Provide the [x, y] coordinate of the cell's center where the given text is located.  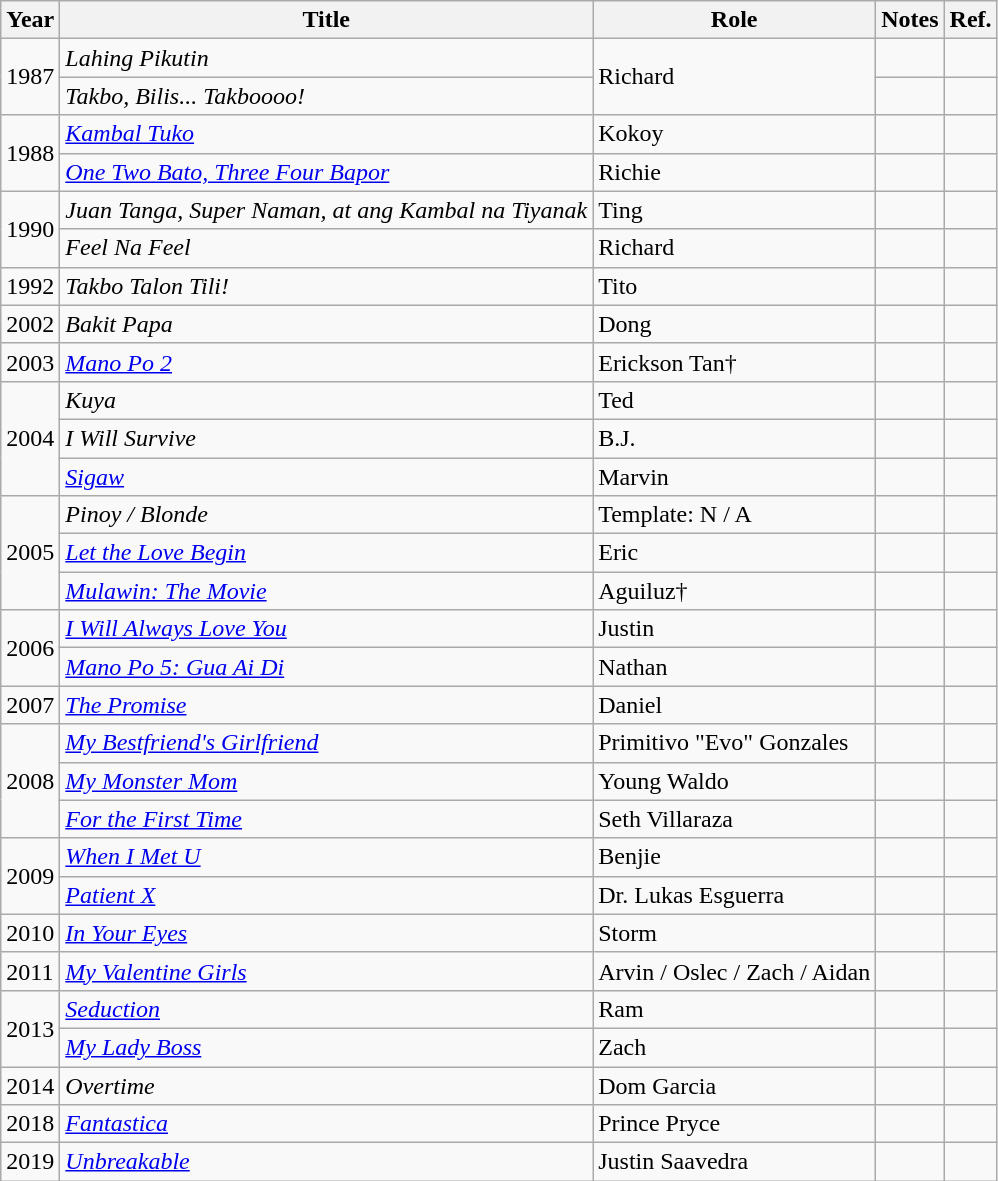
Mano Po 5: Gua Ai Di [326, 667]
2007 [30, 705]
1990 [30, 229]
I Will Survive [326, 438]
1992 [30, 286]
My Bestfriend's Girlfriend [326, 743]
1987 [30, 77]
2002 [30, 324]
Year [30, 20]
Benjie [734, 857]
Kambal Tuko [326, 134]
Patient X [326, 895]
Seth Villaraza [734, 819]
Seduction [326, 1009]
Tito [734, 286]
Justin Saavedra [734, 1162]
Fantastica [326, 1124]
Marvin [734, 477]
Ram [734, 1009]
I Will Always Love You [326, 629]
2008 [30, 781]
Let the Love Begin [326, 553]
Dong [734, 324]
When I Met U [326, 857]
One Two Bato, Three Four Bapor [326, 172]
2019 [30, 1162]
Mano Po 2 [326, 362]
Zach [734, 1047]
Title [326, 20]
Erickson Tan† [734, 362]
Arvin / Oslec / Zach / Aidan [734, 971]
My Lady Boss [326, 1047]
2014 [30, 1085]
Daniel [734, 705]
Template: N / A [734, 515]
Dr. Lukas Esguerra [734, 895]
2005 [30, 553]
Ref. [970, 20]
Nathan [734, 667]
Ted [734, 400]
Unbreakable [326, 1162]
Richie [734, 172]
The Promise [326, 705]
Eric [734, 553]
Notes [910, 20]
Dom Garcia [734, 1085]
Storm [734, 933]
In Your Eyes [326, 933]
2013 [30, 1028]
2003 [30, 362]
Sigaw [326, 477]
My Valentine Girls [326, 971]
2009 [30, 876]
Pinoy / Blonde [326, 515]
For the First Time [326, 819]
Juan Tanga, Super Naman, at ang Kambal na Tiyanak [326, 210]
Overtime [326, 1085]
Kuya [326, 400]
Kokoy [734, 134]
Mulawin: The Movie [326, 591]
Aguiluz† [734, 591]
Role [734, 20]
Bakit Papa [326, 324]
2010 [30, 933]
Feel Na Feel [326, 248]
2018 [30, 1124]
Lahing Pikutin [326, 58]
Justin [734, 629]
2011 [30, 971]
B.J. [734, 438]
1988 [30, 153]
2004 [30, 438]
My Monster Mom [326, 781]
Ting [734, 210]
2006 [30, 648]
Prince Pryce [734, 1124]
Primitivo "Evo" Gonzales [734, 743]
Takbo, Bilis... Takboooo! [326, 96]
Young Waldo [734, 781]
Takbo Talon Tili! [326, 286]
